Determine the (x, y) coordinate at the center of the cell enclosing the given text.  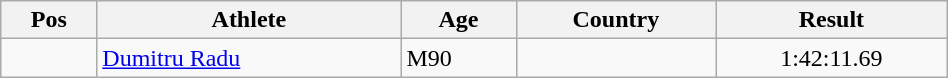
Country (616, 20)
Dumitru Radu (249, 58)
Result (832, 20)
Age (458, 20)
1:42:11.69 (832, 58)
M90 (458, 58)
Athlete (249, 20)
Pos (49, 20)
